Pinpoint the cell where the given text exists, returning its (X, Y) midpoint coordinate. 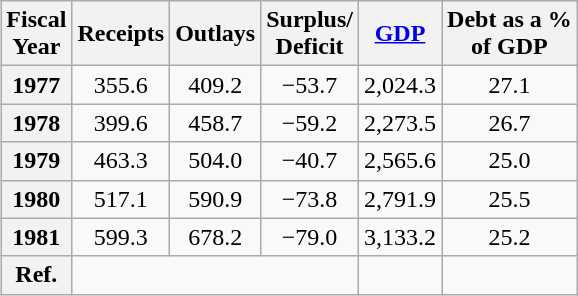
GDP (400, 34)
590.9 (216, 199)
1979 (36, 161)
599.3 (121, 237)
2,024.3 (400, 85)
517.1 (121, 199)
1977 (36, 85)
−40.7 (310, 161)
1980 (36, 199)
399.6 (121, 123)
Ref. (36, 275)
Outlays (216, 34)
−59.2 (310, 123)
FiscalYear (36, 34)
463.3 (121, 161)
−53.7 (310, 85)
25.2 (510, 237)
409.2 (216, 85)
2,565.6 (400, 161)
26.7 (510, 123)
Receipts (121, 34)
1978 (36, 123)
458.7 (216, 123)
3,133.2 (400, 237)
Debt as a %of GDP (510, 34)
25.5 (510, 199)
2,791.9 (400, 199)
−79.0 (310, 237)
2,273.5 (400, 123)
355.6 (121, 85)
27.1 (510, 85)
1981 (36, 237)
Surplus/Deficit (310, 34)
−73.8 (310, 199)
678.2 (216, 237)
504.0 (216, 161)
25.0 (510, 161)
